Find where the given text appears and provide that cell's center as [x, y] coordinate. 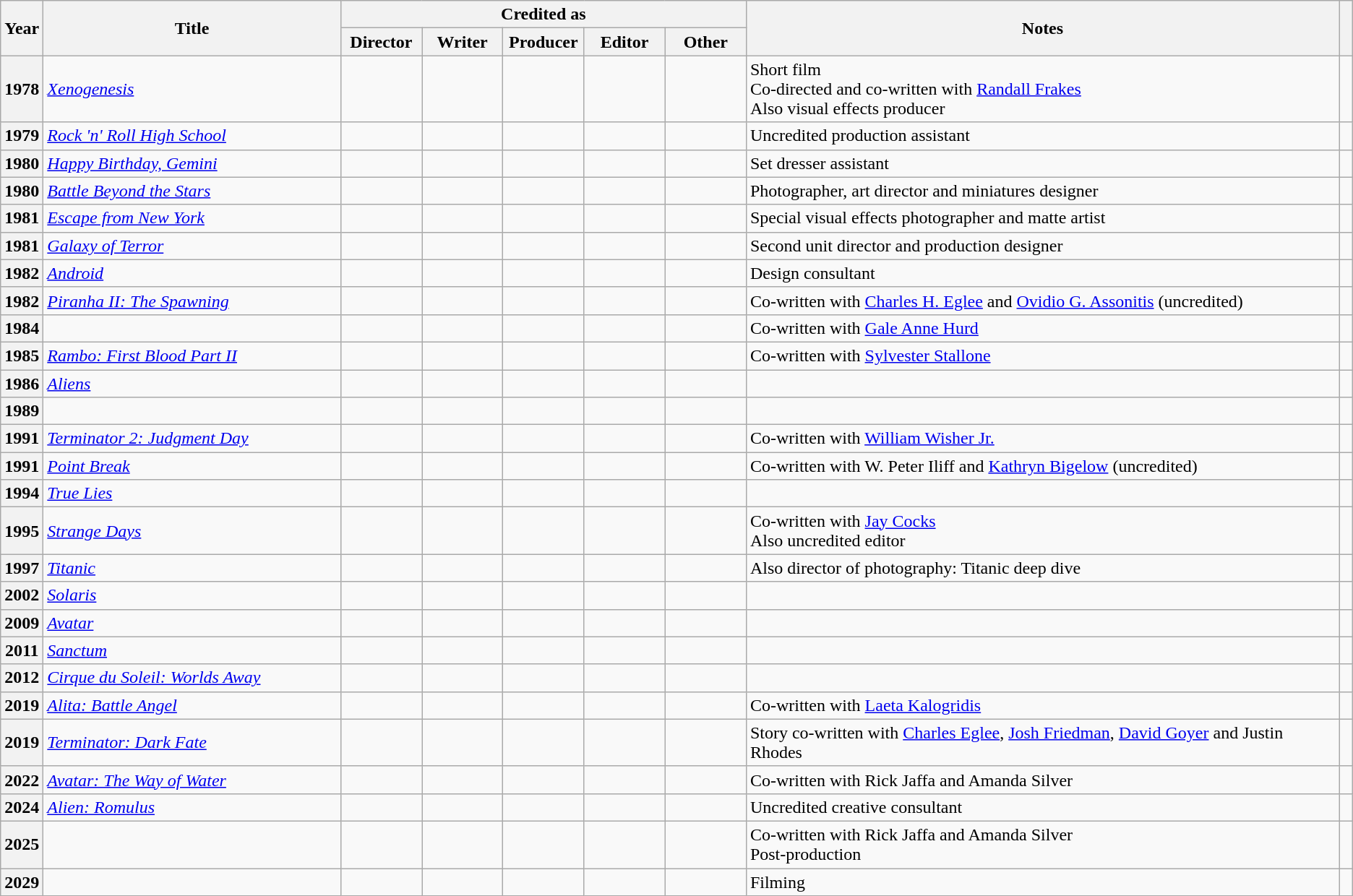
Uncredited production assistant [1042, 136]
2029 [22, 882]
Point Break [192, 466]
Strange Days [192, 530]
2024 [22, 807]
Rambo: First Blood Part II [192, 356]
2002 [22, 595]
Alita: Battle Angel [192, 705]
1984 [22, 328]
Photographer, art director and miniatures designer [1042, 191]
Second unit director and production designer [1042, 246]
Other [705, 42]
Notes [1042, 28]
Story co-written with Charles Eglee, Josh Friedman, David Goyer and Justin Rhodes [1042, 743]
Xenogenesis [192, 89]
Happy Birthday, Gemini [192, 163]
Galaxy of Terror [192, 246]
Titanic [192, 568]
Avatar: The Way of Water [192, 780]
Co-written with William Wisher Jr. [1042, 439]
True Lies [192, 494]
Filming [1042, 882]
Title [192, 28]
Co-written with Jay CocksAlso uncredited editor [1042, 530]
Editor [624, 42]
Battle Beyond the Stars [192, 191]
2022 [22, 780]
1997 [22, 568]
2011 [22, 650]
Solaris [192, 595]
1995 [22, 530]
Design consultant [1042, 273]
Avatar [192, 623]
1985 [22, 356]
Writer [463, 42]
Year [22, 28]
Director [381, 42]
1994 [22, 494]
Piranha II: The Spawning [192, 301]
Producer [544, 42]
Short filmCo-directed and co-written with Randall FrakesAlso visual effects producer [1042, 89]
Alien: Romulus [192, 807]
Also director of photography: Titanic deep dive [1042, 568]
Sanctum [192, 650]
Co-written with Laeta Kalogridis [1042, 705]
Co-written with Charles H. Eglee and Ovidio G. Assonitis (uncredited) [1042, 301]
Uncredited creative consultant [1042, 807]
Credited as [544, 14]
1986 [22, 384]
1978 [22, 89]
2025 [22, 844]
Co-written with Sylvester Stallone [1042, 356]
2012 [22, 678]
Rock 'n' Roll High School [192, 136]
Co-written with Gale Anne Hurd [1042, 328]
2009 [22, 623]
Terminator 2: Judgment Day [192, 439]
Co-written with Rick Jaffa and Amanda Silver [1042, 780]
Set dresser assistant [1042, 163]
Co-written with Rick Jaffa and Amanda SilverPost-production [1042, 844]
Special visual effects photographer and matte artist [1042, 218]
Terminator: Dark Fate [192, 743]
Escape from New York [192, 218]
Cirque du Soleil: Worlds Away [192, 678]
Aliens [192, 384]
1989 [22, 411]
Co-written with W. Peter Iliff and Kathryn Bigelow (uncredited) [1042, 466]
1979 [22, 136]
Android [192, 273]
